Provide the [X, Y] coordinate of the cell's center where the given text is located.  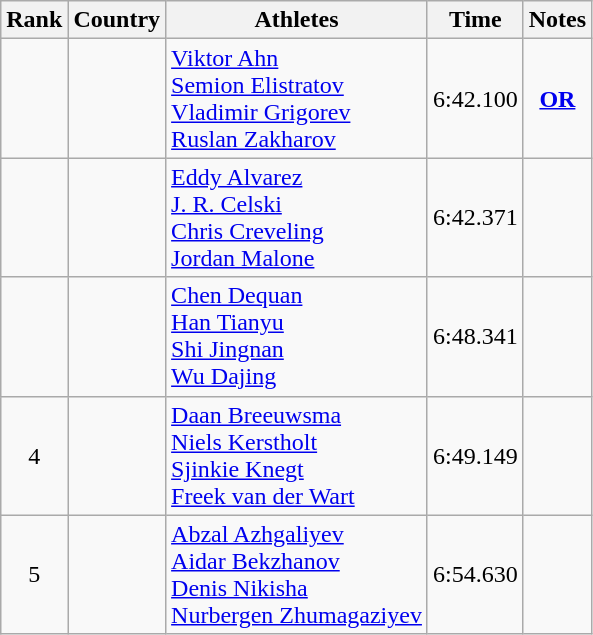
6:49.149 [475, 456]
Country [117, 20]
Time [475, 20]
OR [557, 98]
Chen Dequan Han Tianyu Shi Jingnan Wu Dajing [297, 336]
5 [34, 574]
Viktor Ahn Semion Elistratov Vladimir Grigorev Ruslan Zakharov [297, 98]
4 [34, 456]
6:42.100 [475, 98]
Eddy Alvarez J. R. Celski Chris Creveling Jordan Malone [297, 218]
6:42.371 [475, 218]
Notes [557, 20]
6:48.341 [475, 336]
Rank [34, 20]
6:54.630 [475, 574]
Athletes [297, 20]
Daan Breeuwsma Niels Kerstholt Sjinkie Knegt Freek van der Wart [297, 456]
Abzal Azhgaliyev Aidar Bekzhanov Denis Nikisha Nurbergen Zhumagaziyev [297, 574]
